Detect which cell encompasses the target text, then output its (X, Y) center coordinate. 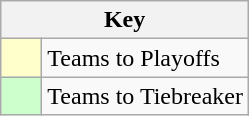
Key (125, 20)
Teams to Playoffs (146, 58)
Teams to Tiebreaker (146, 96)
